Capture the cell that displays the provided text and extract its (X, Y) central coordinate. 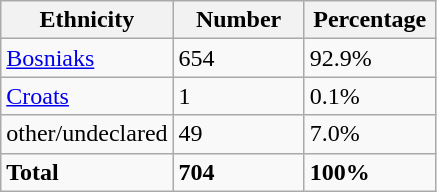
49 (238, 134)
other/undeclared (87, 134)
Bosniaks (87, 58)
Total (87, 172)
7.0% (370, 134)
Croats (87, 96)
Ethnicity (87, 20)
704 (238, 172)
100% (370, 172)
654 (238, 58)
0.1% (370, 96)
92.9% (370, 58)
Number (238, 20)
1 (238, 96)
Percentage (370, 20)
